Identify which cell holds the provided text, then report its (X, Y) central coordinate. 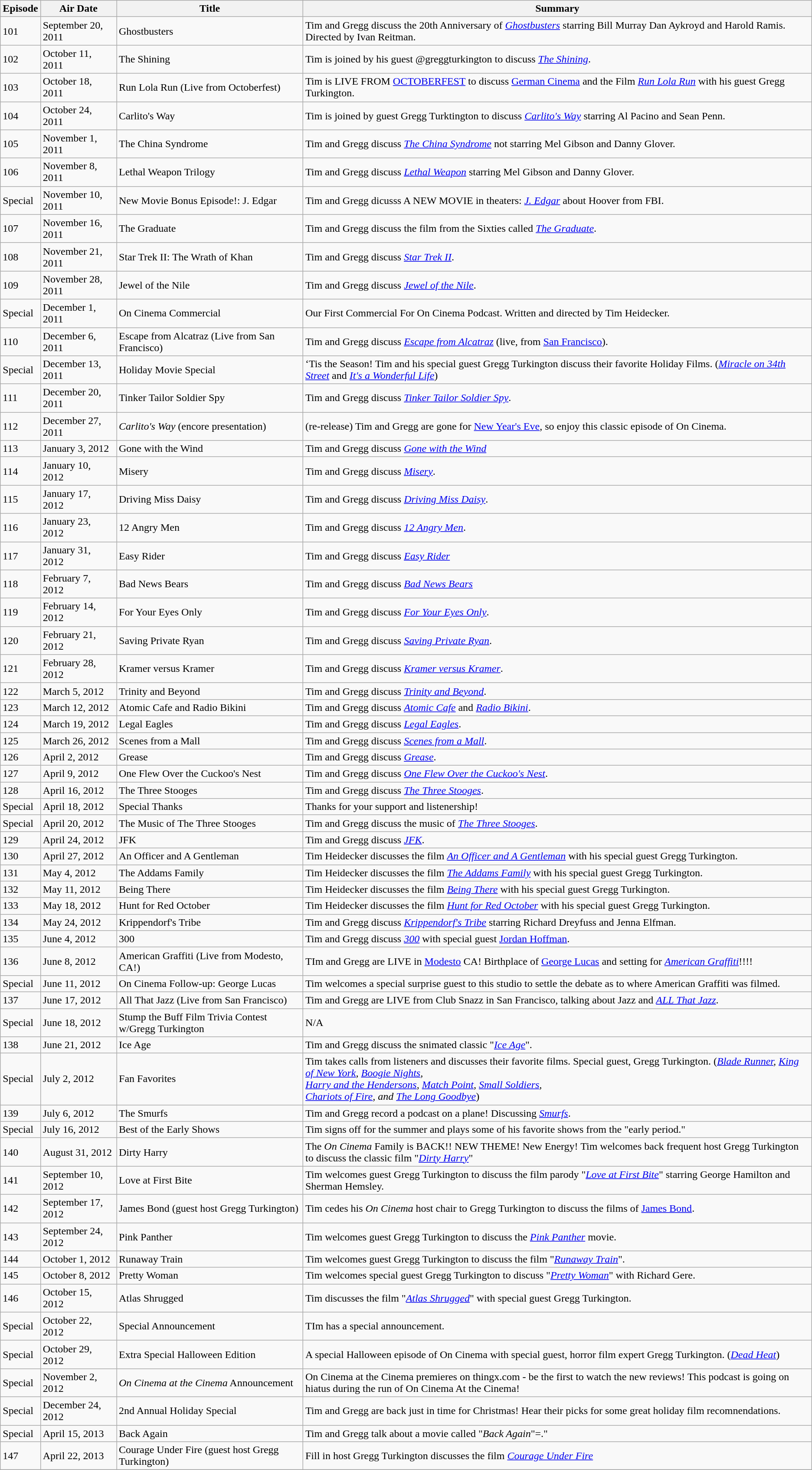
Dirty Harry (210, 1152)
June 8, 2012 (78, 961)
125 (20, 741)
June 4, 2012 (78, 939)
129 (20, 840)
Run Lola Run (Live from Octoberfest) (210, 88)
Tim and Gregg discuss Driving Miss Daisy. (557, 499)
Tim and Gregg discuss Lethal Weapon starring Mel Gibson and Danny Glover. (557, 172)
Tim and Gregg discuss the film from the Sixties called The Graduate. (557, 228)
Tim welcomes guest Gregg Turkington to discuss the film "Runaway Train". (557, 1259)
Being There (210, 889)
Stump the Buff Film Trivia Contest w/Gregg Turkington (210, 1023)
Tim and Gregg dicusss A NEW MOVIE in theaters: J. Edgar about Hoover from FBI. (557, 201)
12 Angry Men (210, 528)
Tim and Gregg discuss Kramer versus Kramer. (557, 668)
Tim and Gregg discuss JFK. (557, 840)
Tim and Gregg discuss the 20th Anniversary of Ghostbusters starring Bill Murray Dan Aykroyd and Harold Ramis. Directed by Ivan Reitman. (557, 31)
Tim and Gregg discuss Escape from Alcatraz (live, from San Francisco). (557, 341)
120 (20, 641)
April 2, 2012 (78, 757)
118 (20, 584)
Tim Heidecker discusses the film Being There with his special guest Gregg Turkington. (557, 889)
Scenes from a Mall (210, 741)
November 1, 2011 (78, 144)
Tim and Gregg discuss Tinker Tailor Soldier Spy. (557, 398)
January 17, 2012 (78, 499)
Tim and Gregg discuss Atomic Cafe and Radio Bikini. (557, 707)
Tim is LIVE FROM OCTOBERFEST to discuss German Cinema and the Film Run Lola Run with his guest Gregg Turkington. (557, 88)
Tim welcomes special guest Gregg Turkington to discuss "Pretty Woman" with Richard Gere. (557, 1276)
Tim and Gregg discuss Misery. (557, 471)
The On Cinema Family is BACK!! NEW THEME! New Energy! Tim welcomes back frequent host Gregg Turkington to discuss the classic film "Dirty Harry" (557, 1152)
Tim and Gregg record a podcast on a plane! Discussing Smurfs. (557, 1113)
Tim and Gregg discuss 300 with special guest Jordan Hoffman. (557, 939)
Bad News Bears (210, 584)
April 27, 2012 (78, 856)
July 2, 2012 (78, 1079)
Carlito's Way (encore presentation) (210, 426)
Tim welcomes guest Gregg Turkington to discuss the Pink Panther movie. (557, 1237)
137 (20, 1000)
November 2, 2012 (78, 1383)
June 21, 2012 (78, 1045)
Atomic Cafe and Radio Bikini (210, 707)
Thanks for your support and listenership! (557, 807)
113 (20, 449)
Lethal Weapon Trilogy (210, 172)
Tinker Tailor Soldier Spy (210, 398)
Tim and Gregg discuss Gone with the Wind (557, 449)
Title (210, 9)
October 29, 2012 (78, 1354)
December 6, 2011 (78, 341)
Tim cedes his On Cinema host chair to Gregg Turkington to discuss the films of James Bond. (557, 1208)
The Three Stooges (210, 790)
147 (20, 1456)
Ghostbusters (210, 31)
Tim and Gregg discuss The Three Stooges. (557, 790)
122 (20, 691)
Star Trek II: The Wrath of Khan (210, 257)
131 (20, 873)
Special Thanks (210, 807)
133 (20, 906)
January 10, 2012 (78, 471)
All That Jazz (Live from San Francisco) (210, 1000)
N/A (557, 1023)
106 (20, 172)
April 24, 2012 (78, 840)
September 10, 2012 (78, 1181)
Easy Rider (210, 556)
April 15, 2013 (78, 1434)
April 18, 2012 (78, 807)
Tim and Gregg discuss Scenes from a Mall. (557, 741)
Tim is joined by guest Gregg Turktington to discuss Carlito's Way starring Al Pacino and Sean Penn. (557, 115)
January 23, 2012 (78, 528)
Tim and Gregg discuss Trinity and Beyond. (557, 691)
Courage Under Fire (guest host Gregg Turkington) (210, 1456)
Tim is joined by his guest @greggturkington to discuss The Shining. (557, 59)
Tim Heidecker discusses the film An Officer and A Gentleman with his special guest Gregg Turkington. (557, 856)
Saving Private Ryan (210, 641)
140 (20, 1152)
January 31, 2012 (78, 556)
An Officer and A Gentleman (210, 856)
111 (20, 398)
The Graduate (210, 228)
September 17, 2012 (78, 1208)
November 10, 2011 (78, 201)
110 (20, 341)
Holiday Movie Special (210, 370)
October 1, 2012 (78, 1259)
April 22, 2013 (78, 1456)
Tim and Gregg discuss 12 Angry Men. (557, 528)
Extra Special Halloween Edition (210, 1354)
The Music of The Three Stooges (210, 823)
114 (20, 471)
American Graffiti (Live from Modesto, CA!) (210, 961)
TIm has a special announcement. (557, 1326)
Atlas Shrugged (210, 1298)
Carlito's Way (210, 115)
138 (20, 1045)
Krippendorf's Tribe (210, 922)
Tim and Gregg discuss Bad News Bears (557, 584)
144 (20, 1259)
February 28, 2012 (78, 668)
103 (20, 88)
Tim and Gregg discuss Saving Private Ryan. (557, 641)
141 (20, 1181)
Best of the Early Shows (210, 1130)
146 (20, 1298)
May 11, 2012 (78, 889)
November 21, 2011 (78, 257)
The Smurfs (210, 1113)
December 27, 2011 (78, 426)
March 26, 2012 (78, 741)
Pretty Woman (210, 1276)
112 (20, 426)
Pink Panther (210, 1237)
Tim and Gregg discuss Grease. (557, 757)
October 8, 2012 (78, 1276)
Tim and Gregg discuss Easy Rider (557, 556)
November 28, 2011 (78, 285)
September 24, 2012 (78, 1237)
October 24, 2011 (78, 115)
December 24, 2012 (78, 1411)
Driving Miss Daisy (210, 499)
November 16, 2011 (78, 228)
128 (20, 790)
Fan Favorites (210, 1079)
Tim Heidecker discusses the film Hunt for Red October with his special guest Gregg Turkington. (557, 906)
The Addams Family (210, 873)
134 (20, 922)
April 20, 2012 (78, 823)
105 (20, 144)
Tim and Gregg discuss the music of The Three Stooges. (557, 823)
October 15, 2012 (78, 1298)
(re-release) Tim and Gregg are gone for New Year's Eve, so enjoy this classic episode of On Cinema. (557, 426)
Tim Heidecker discusses the film The Addams Family with his special guest Gregg Turkington. (557, 873)
May 18, 2012 (78, 906)
On Cinema Follow-up: George Lucas (210, 983)
A special Halloween episode of On Cinema with special guest, horror film expert Gregg Turkington. (Dead Heat) (557, 1354)
‘Tis the Season! Tim and his special guest Gregg Turkington discuss their favorite Holiday Films. (Miracle on 34th Street and It's a Wonderful Life) (557, 370)
Jewel of the Nile (210, 285)
March 5, 2012 (78, 691)
Back Again (210, 1434)
James Bond (guest host Gregg Turkington) (210, 1208)
Kramer versus Kramer (210, 668)
June 18, 2012 (78, 1023)
123 (20, 707)
Tim and Gregg discuss One Flew Over the Cuckoo's Nest. (557, 774)
107 (20, 228)
Trinity and Beyond (210, 691)
October 11, 2011 (78, 59)
Tim welcomes guest Gregg Turkington to discuss the film parody "Love at First Bite" starring George Hamilton and Sherman Hemsley. (557, 1181)
Tim and Gregg discuss For Your Eyes Only. (557, 612)
Fill in host Gregg Turkington discusses the film Courage Under Fire (557, 1456)
May 24, 2012 (78, 922)
Tim welcomes a special surprise guest to this studio to settle the debate as to where American Graffiti was filmed. (557, 983)
119 (20, 612)
104 (20, 115)
December 1, 2011 (78, 313)
September 20, 2011 (78, 31)
Runaway Train (210, 1259)
Legal Eagles (210, 724)
February 21, 2012 (78, 641)
117 (20, 556)
January 3, 2012 (78, 449)
Tim and Gregg discuss Jewel of the Nile. (557, 285)
Tim signs off for the summer and plays some of his favorite shows from the "early period." (557, 1130)
145 (20, 1276)
February 14, 2012 (78, 612)
Air Date (78, 9)
300 (210, 939)
Our First Commercial For On Cinema Podcast. Written and directed by Tim Heidecker. (557, 313)
Special Announcement (210, 1326)
130 (20, 856)
March 12, 2012 (78, 707)
143 (20, 1237)
126 (20, 757)
New Movie Bonus Episode!: J. Edgar (210, 201)
TIm and Gregg are LIVE in Modesto CA! Birthplace of George Lucas and setting for American Graffiti!!!! (557, 961)
139 (20, 1113)
November 8, 2011 (78, 172)
Tim and Gregg talk about a movie called "Back Again"=." (557, 1434)
Summary (557, 9)
Tim and Gregg discuss The China Syndrome not starring Mel Gibson and Danny Glover. (557, 144)
April 9, 2012 (78, 774)
August 31, 2012 (78, 1152)
Episode (20, 9)
Tim and Gregg are LIVE from Club Snazz in San Francisco, talking about Jazz and ALL That Jazz. (557, 1000)
JFK (210, 840)
February 7, 2012 (78, 584)
Gone with the Wind (210, 449)
Tim and Gregg discuss the snimated classic "Ice Age". (557, 1045)
116 (20, 528)
July 16, 2012 (78, 1130)
March 19, 2012 (78, 724)
On Cinema Commercial (210, 313)
June 17, 2012 (78, 1000)
October 18, 2011 (78, 88)
Misery (210, 471)
136 (20, 961)
Tim and Gregg discuss Legal Eagles. (557, 724)
April 16, 2012 (78, 790)
For Your Eyes Only (210, 612)
Ice Age (210, 1045)
Tim and Gregg discuss Star Trek II. (557, 257)
December 20, 2011 (78, 398)
June 11, 2012 (78, 983)
109 (20, 285)
December 13, 2011 (78, 370)
127 (20, 774)
135 (20, 939)
Grease (210, 757)
One Flew Over the Cuckoo's Nest (210, 774)
May 4, 2012 (78, 873)
Tim and Gregg discuss Krippendorf's Tribe starring Richard Dreyfuss and Jenna Elfman. (557, 922)
132 (20, 889)
121 (20, 668)
Tim and Gregg are back just in time for Christmas! Hear their picks for some great holiday film recomnendations. (557, 1411)
102 (20, 59)
101 (20, 31)
142 (20, 1208)
On Cinema at the Cinema Announcement (210, 1383)
July 6, 2012 (78, 1113)
Tim discusses the film "Atlas Shrugged" with special guest Gregg Turkington. (557, 1298)
October 22, 2012 (78, 1326)
124 (20, 724)
The China Syndrome (210, 144)
Hunt for Red October (210, 906)
Love at First Bite (210, 1181)
115 (20, 499)
108 (20, 257)
The Shining (210, 59)
2nd Annual Holiday Special (210, 1411)
Escape from Alcatraz (Live from San Francisco) (210, 341)
